Determine the [X, Y] coordinate at the center of the cell enclosing the given text.  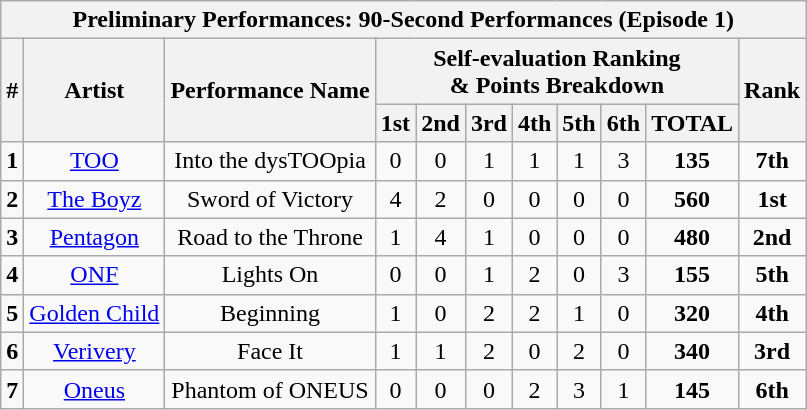
TOTAL [692, 123]
480 [692, 237]
135 [692, 161]
Into the dysTOOpia [270, 161]
TOO [94, 161]
Performance Name [270, 90]
Self-evaluation Ranking& Points Breakdown [556, 72]
155 [692, 275]
Sword of Victory [270, 199]
# [12, 90]
6 [12, 351]
7th [772, 161]
Pentagon [94, 237]
Lights On [270, 275]
Rank [772, 90]
560 [692, 199]
145 [692, 389]
7 [12, 389]
Artist [94, 90]
ONF [94, 275]
Phantom of ONEUS [270, 389]
340 [692, 351]
Road to the Throne [270, 237]
Preliminary Performances: 90-Second Performances (Episode 1) [404, 20]
320 [692, 313]
Face It [270, 351]
Oneus [94, 389]
Beginning [270, 313]
The Boyz [94, 199]
Golden Child [94, 313]
Verivery [94, 351]
5 [12, 313]
